Determine the [X, Y] coordinate at the center of the cell enclosing the given text.  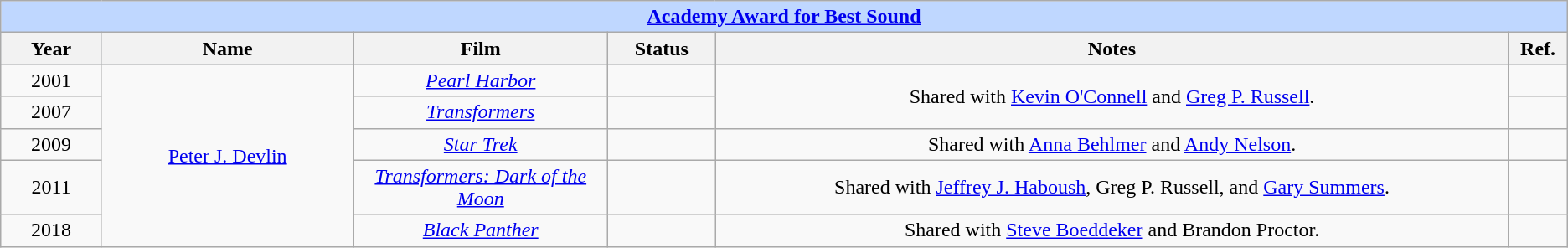
Shared with Jeffrey J. Haboush, Greg P. Russell, and Gary Summers. [1112, 188]
2007 [52, 112]
Status [662, 49]
2011 [52, 188]
Notes [1112, 49]
Ref. [1538, 49]
Peter J. Devlin [227, 156]
Shared with Anna Behlmer and Andy Nelson. [1112, 144]
2001 [52, 80]
Star Trek [481, 144]
Black Panther [481, 230]
Transformers: Dark of the Moon [481, 188]
Shared with Steve Boeddeker and Brandon Proctor. [1112, 230]
2018 [52, 230]
Academy Award for Best Sound [784, 17]
Shared with Kevin O'Connell and Greg P. Russell. [1112, 96]
Transformers [481, 112]
2009 [52, 144]
Year [52, 49]
Film [481, 49]
Pearl Harbor [481, 80]
Name [227, 49]
